Scan for the cell matching the given text and deliver its [X, Y] coordinate at center. 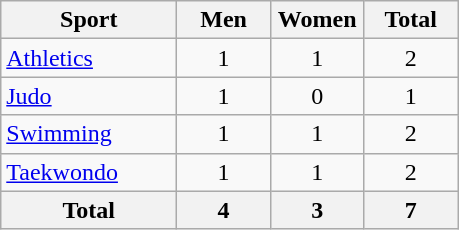
Women [317, 20]
Taekwondo [89, 172]
Sport [89, 20]
3 [317, 210]
0 [317, 96]
Men [224, 20]
Judo [89, 96]
7 [411, 210]
Athletics [89, 58]
Swimming [89, 134]
4 [224, 210]
